Output the (X, Y) coordinate of the center of the cell containing the given text.  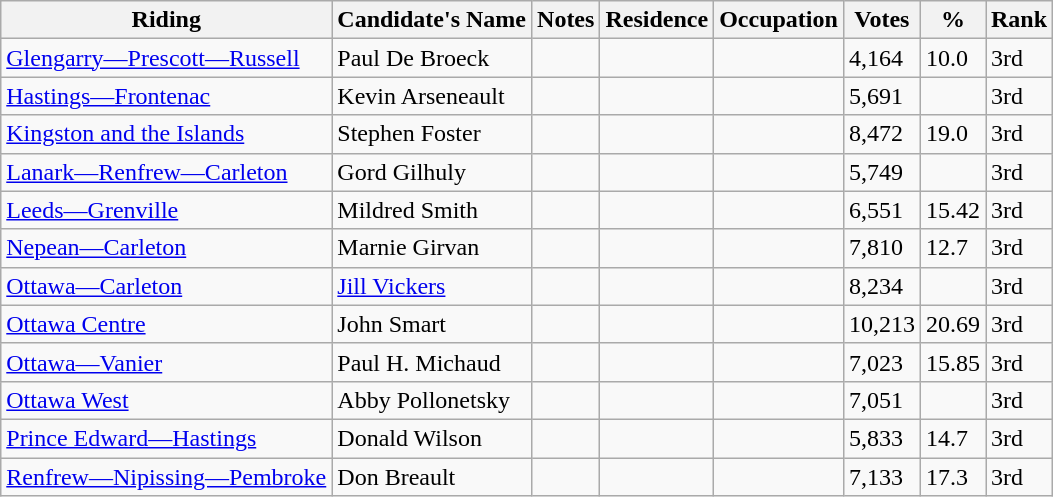
John Smart (432, 324)
19.0 (952, 134)
Rank (1020, 20)
Notes (566, 20)
Ottawa—Carleton (166, 286)
10.0 (952, 58)
Abby Pollonetsky (432, 400)
Renfrew—Nipissing—Pembroke (166, 477)
Lanark—Renfrew—Carleton (166, 172)
Paul H. Michaud (432, 362)
Glengarry—Prescott—Russell (166, 58)
% (952, 20)
Occupation (779, 20)
Paul De Broeck (432, 58)
Nepean—Carleton (166, 248)
4,164 (882, 58)
5,749 (882, 172)
Kingston and the Islands (166, 134)
8,234 (882, 286)
7,023 (882, 362)
5,691 (882, 96)
Kevin Arseneault (432, 96)
12.7 (952, 248)
10,213 (882, 324)
Candidate's Name (432, 20)
Don Breault (432, 477)
Prince Edward—Hastings (166, 438)
Ottawa Centre (166, 324)
7,133 (882, 477)
8,472 (882, 134)
7,051 (882, 400)
7,810 (882, 248)
Residence (657, 20)
Ottawa—Vanier (166, 362)
Ottawa West (166, 400)
Stephen Foster (432, 134)
Jill Vickers (432, 286)
Riding (166, 20)
5,833 (882, 438)
Votes (882, 20)
Hastings—Frontenac (166, 96)
17.3 (952, 477)
6,551 (882, 210)
Leeds—Grenville (166, 210)
14.7 (952, 438)
15.42 (952, 210)
Mildred Smith (432, 210)
Marnie Girvan (432, 248)
Gord Gilhuly (432, 172)
20.69 (952, 324)
15.85 (952, 362)
Donald Wilson (432, 438)
